Extract the (x, y) coordinate from the center of the cell holding the provided text.  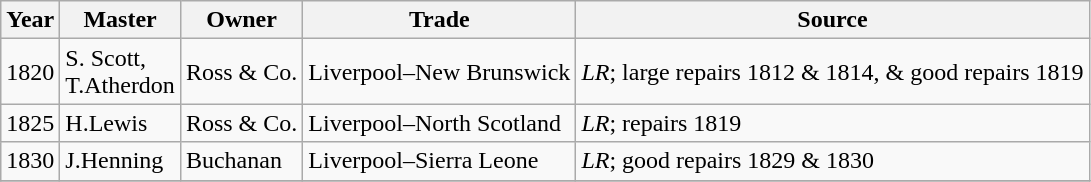
Owner (241, 20)
Master (120, 20)
Trade (440, 20)
Liverpool–Sierra Leone (440, 161)
1820 (30, 72)
Source (832, 20)
Liverpool–North Scotland (440, 123)
J.Henning (120, 161)
1825 (30, 123)
1830 (30, 161)
H.Lewis (120, 123)
LR; good repairs 1829 & 1830 (832, 161)
Liverpool–New Brunswick (440, 72)
S. Scott,T.Atherdon (120, 72)
LR; large repairs 1812 & 1814, & good repairs 1819 (832, 72)
LR; repairs 1819 (832, 123)
Buchanan (241, 161)
Year (30, 20)
